Output the (X, Y) coordinate of the center of the cell containing the given text.  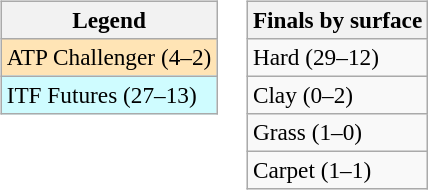
Hard (29–12) (337, 57)
Carpet (1–1) (337, 171)
Grass (1–0) (337, 133)
Legend (108, 20)
Finals by surface (337, 20)
ITF Futures (27–13) (108, 95)
ATP Challenger (4–2) (108, 57)
Clay (0–2) (337, 95)
